From the cell containing the given text, extract its center point as (x, y) coordinate. 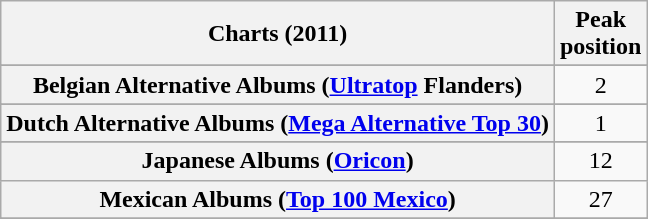
Charts (2011) (278, 34)
12 (600, 161)
Peakposition (600, 34)
27 (600, 199)
1 (600, 123)
2 (600, 85)
Belgian Alternative Albums (Ultratop Flanders) (278, 85)
Japanese Albums (Oricon) (278, 161)
Dutch Alternative Albums (Mega Alternative Top 30) (278, 123)
Mexican Albums (Top 100 Mexico) (278, 199)
